Provide the [x, y] coordinate of the cell's center where the given text is located.  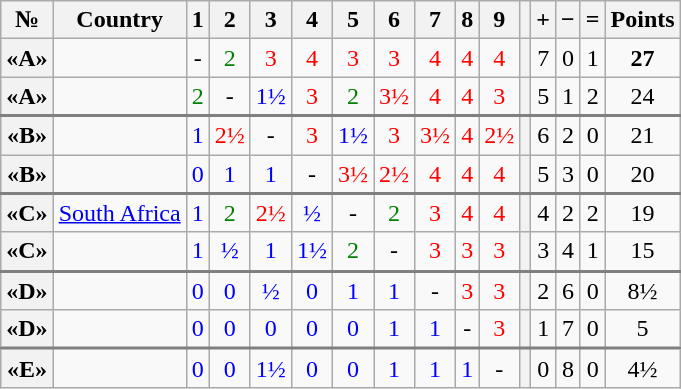
19 [642, 212]
8½ [642, 290]
«E» [27, 368]
9 [500, 20]
20 [642, 174]
21 [642, 136]
15 [642, 252]
− [568, 20]
+ [544, 20]
24 [642, 96]
= [592, 20]
South Africa [120, 212]
4½ [642, 368]
Points [642, 20]
27 [642, 58]
Country [120, 20]
№ [27, 20]
